Locate the cell with the specified text and output its [X, Y] center coordinate. 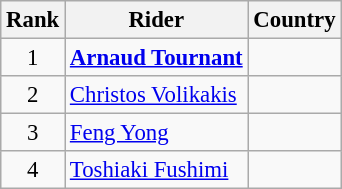
Christos Volikakis [156, 95]
Country [294, 20]
1 [33, 58]
Toshiaki Fushimi [156, 170]
Feng Yong [156, 133]
2 [33, 95]
3 [33, 133]
4 [33, 170]
Arnaud Tournant [156, 58]
Rider [156, 20]
Rank [33, 20]
